For the text-containing cell, return its midpoint in [X, Y] coordinate format. 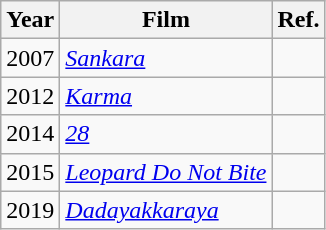
2012 [30, 96]
2015 [30, 172]
2019 [30, 210]
Dadayakkaraya [166, 210]
2007 [30, 58]
28 [166, 134]
Leopard Do Not Bite [166, 172]
Sankara [166, 58]
2014 [30, 134]
Ref. [298, 20]
Karma [166, 96]
Year [30, 20]
Film [166, 20]
